Capture the cell that displays the provided text and extract its [x, y] central coordinate. 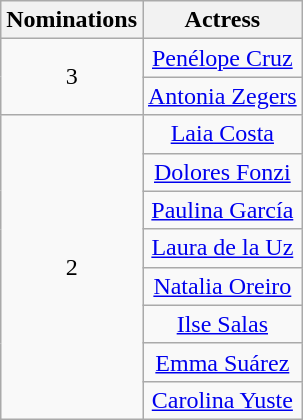
Dolores Fonzi [222, 172]
Ilse Salas [222, 324]
Emma Suárez [222, 362]
Laia Costa [222, 134]
3 [72, 77]
Laura de la Uz [222, 248]
Penélope Cruz [222, 58]
2 [72, 267]
Carolina Yuste [222, 400]
Nominations [72, 20]
Paulina García [222, 210]
Actress [222, 20]
Natalia Oreiro [222, 286]
Antonia Zegers [222, 96]
